Pinpoint the cell where the given text exists, returning its [X, Y] midpoint coordinate. 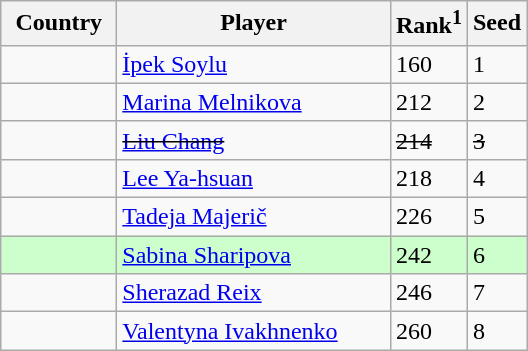
242 [428, 255]
160 [428, 64]
Liu Chang [254, 140]
6 [496, 255]
Country [59, 24]
4 [496, 178]
5 [496, 217]
3 [496, 140]
İpek Soylu [254, 64]
Lee Ya-hsuan [254, 178]
Marina Melnikova [254, 102]
1 [496, 64]
226 [428, 217]
260 [428, 331]
8 [496, 331]
218 [428, 178]
212 [428, 102]
Sherazad Reix [254, 293]
214 [428, 140]
7 [496, 293]
Player [254, 24]
246 [428, 293]
2 [496, 102]
Valentyna Ivakhnenko [254, 331]
Rank1 [428, 24]
Tadeja Majerič [254, 217]
Seed [496, 24]
Sabina Sharipova [254, 255]
